Scan for the cell matching the given text and deliver its (x, y) coordinate at center. 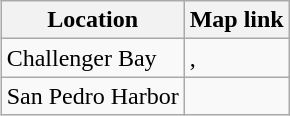
Challenger Bay (92, 58)
, (236, 58)
San Pedro Harbor (92, 96)
Map link (236, 20)
Location (92, 20)
